Output the (x, y) coordinate of the center of the cell containing the given text.  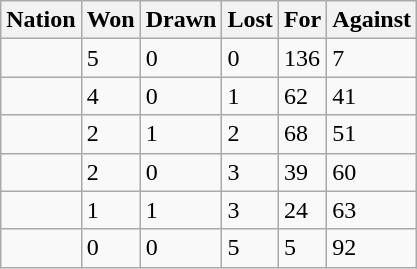
Lost (250, 20)
24 (302, 210)
For (302, 20)
68 (302, 134)
92 (372, 248)
136 (302, 58)
Against (372, 20)
4 (110, 96)
Won (110, 20)
51 (372, 134)
7 (372, 58)
63 (372, 210)
Drawn (181, 20)
41 (372, 96)
62 (302, 96)
60 (372, 172)
Nation (41, 20)
39 (302, 172)
